Scan for the cell matching the given text and deliver its (x, y) coordinate at center. 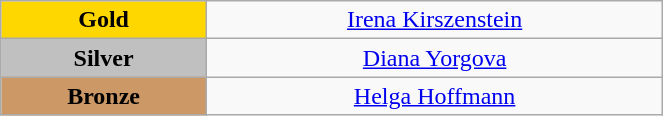
Silver (104, 58)
Gold (104, 20)
Bronze (104, 96)
Helga Hoffmann (434, 96)
Irena Kirszenstein (434, 20)
Diana Yorgova (434, 58)
